From the cell containing the given text, extract its center point as (X, Y) coordinate. 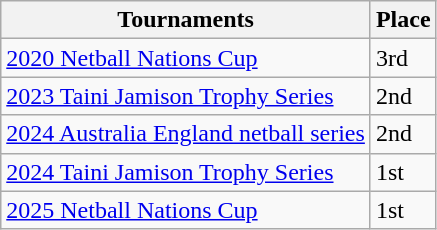
2024 Taini Jamison Trophy Series (186, 172)
Place (403, 20)
Tournaments (186, 20)
2024 Australia England netball series (186, 134)
2020 Netball Nations Cup (186, 58)
2025 Netball Nations Cup (186, 210)
2023 Taini Jamison Trophy Series (186, 96)
3rd (403, 58)
